Detect which cell encompasses the target text, then output its [X, Y] center coordinate. 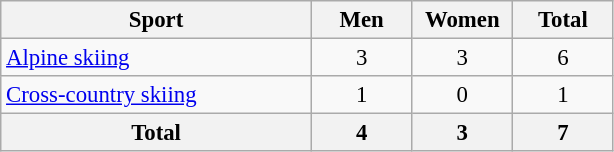
Sport [156, 20]
0 [462, 95]
Alpine skiing [156, 58]
Men [362, 20]
4 [362, 133]
Women [462, 20]
6 [564, 58]
7 [564, 133]
Cross-country skiing [156, 95]
